Extract the (X, Y) coordinate from the center of the cell holding the provided text.  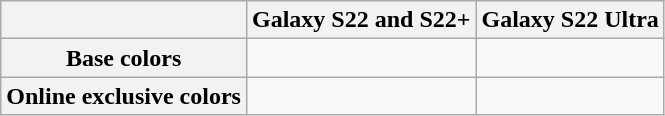
Galaxy S22 and S22+ (360, 20)
Online exclusive colors (124, 96)
Base colors (124, 58)
Galaxy S22 Ultra (570, 20)
